Identify which cell holds the provided text, then report its [x, y] central coordinate. 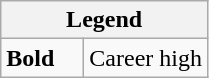
Bold [42, 58]
Career high [146, 58]
Legend [104, 20]
